From the cell containing the given text, extract its center point as [X, Y] coordinate. 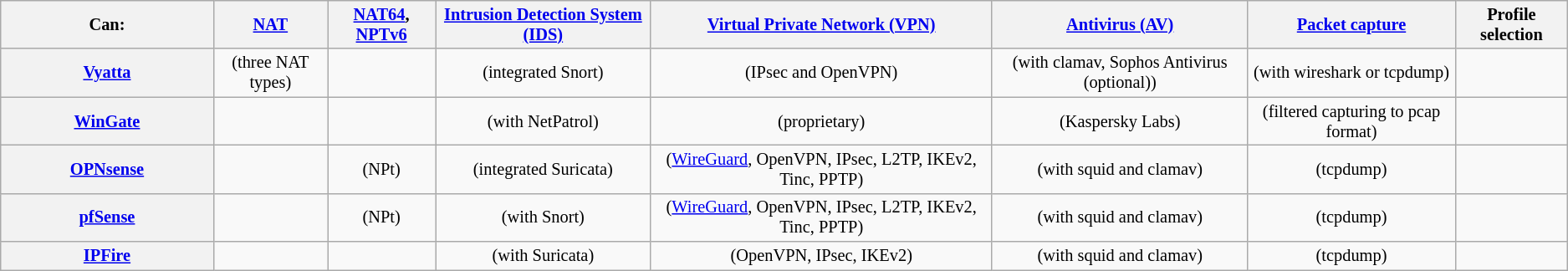
pfSense [107, 217]
(with Snort) [544, 217]
NAT64, NPTv6 [381, 24]
Can: [107, 24]
NAT [270, 24]
(OpenVPN, IPsec, IKEv2) [821, 256]
(integrated Suricata) [544, 169]
(filtered capturing to pcap format) [1351, 121]
(integrated Snort) [544, 73]
Packet capture [1351, 24]
Virtual Private Network (VPN) [821, 24]
Antivirus (AV) [1120, 24]
Profile selection [1512, 24]
Intrusion Detection System (IDS) [544, 24]
IPFire [107, 256]
WinGate [107, 121]
Vyatta [107, 73]
(with clamav, Sophos Antivirus (optional)) [1120, 73]
(IPsec and OpenVPN) [821, 73]
(proprietary) [821, 121]
(three NAT types) [270, 73]
(with Suricata) [544, 256]
(with wireshark or tcpdump) [1351, 73]
OPNsense [107, 169]
(with NetPatrol) [544, 121]
(Kaspersky Labs) [1120, 121]
